Search for the cell housing the specified text and yield its [X, Y] center coordinate. 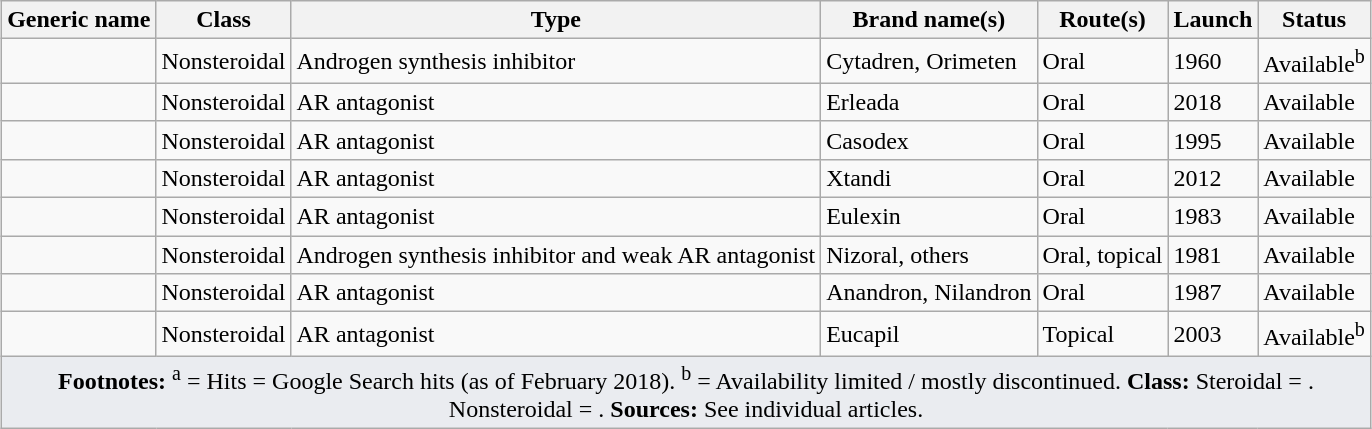
1960 [1213, 62]
Androgen synthesis inhibitor [556, 62]
Eucapil [929, 334]
Route(s) [1102, 20]
Eulexin [929, 217]
Status [1314, 20]
Xtandi [929, 178]
Casodex [929, 140]
Erleada [929, 102]
1995 [1213, 140]
Brand name(s) [929, 20]
Androgen synthesis inhibitor and weak AR antagonist [556, 255]
2012 [1213, 178]
Anandron, Nilandron [929, 293]
1981 [1213, 255]
2003 [1213, 334]
2018 [1213, 102]
Class [224, 20]
Oral, topical [1102, 255]
Generic name [79, 20]
Launch [1213, 20]
1987 [1213, 293]
Cytadren, Orimeten [929, 62]
Nizoral, others [929, 255]
Type [556, 20]
1983 [1213, 217]
Topical [1102, 334]
